Return [X, Y] of the center of cell containing provided text 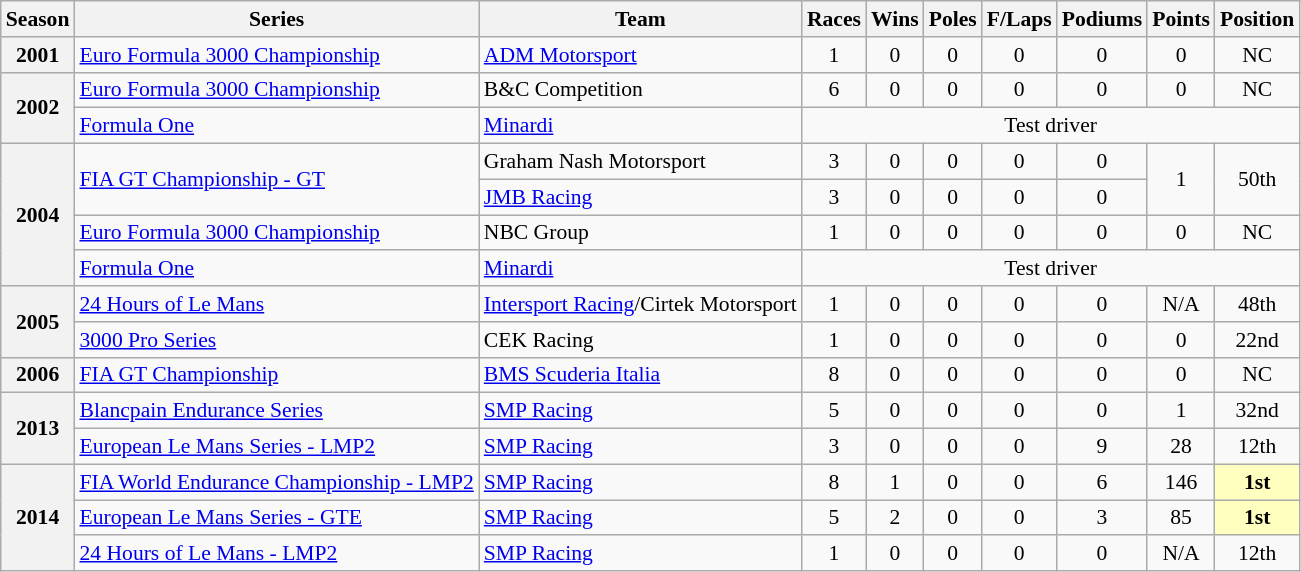
Series [276, 19]
Points [1181, 19]
2002 [38, 108]
Team [640, 19]
CEK Racing [640, 340]
50th [1257, 180]
ADM Motorsport [640, 55]
2006 [38, 375]
FIA GT Championship [276, 375]
NBC Group [640, 233]
2005 [38, 322]
Races [834, 19]
European Le Mans Series - GTE [276, 518]
Season [38, 19]
32nd [1257, 411]
85 [1181, 518]
3000 Pro Series [276, 340]
Blancpain Endurance Series [276, 411]
Intersport Racing/Cirtek Motorsport [640, 304]
Position [1257, 19]
Poles [953, 19]
28 [1181, 447]
24 Hours of Le Mans [276, 304]
2004 [38, 215]
Graham Nash Motorsport [640, 162]
2014 [38, 518]
2013 [38, 428]
2001 [38, 55]
FIA World Endurance Championship - LMP2 [276, 482]
22nd [1257, 340]
Wins [895, 19]
European Le Mans Series - LMP2 [276, 447]
F/Laps [1020, 19]
Podiums [1102, 19]
JMB Racing [640, 197]
FIA GT Championship - GT [276, 180]
9 [1102, 447]
48th [1257, 304]
146 [1181, 482]
BMS Scuderia Italia [640, 375]
B&C Competition [640, 90]
24 Hours of Le Mans - LMP2 [276, 554]
2 [895, 518]
